For the text-containing cell, return its midpoint in (X, Y) coordinate format. 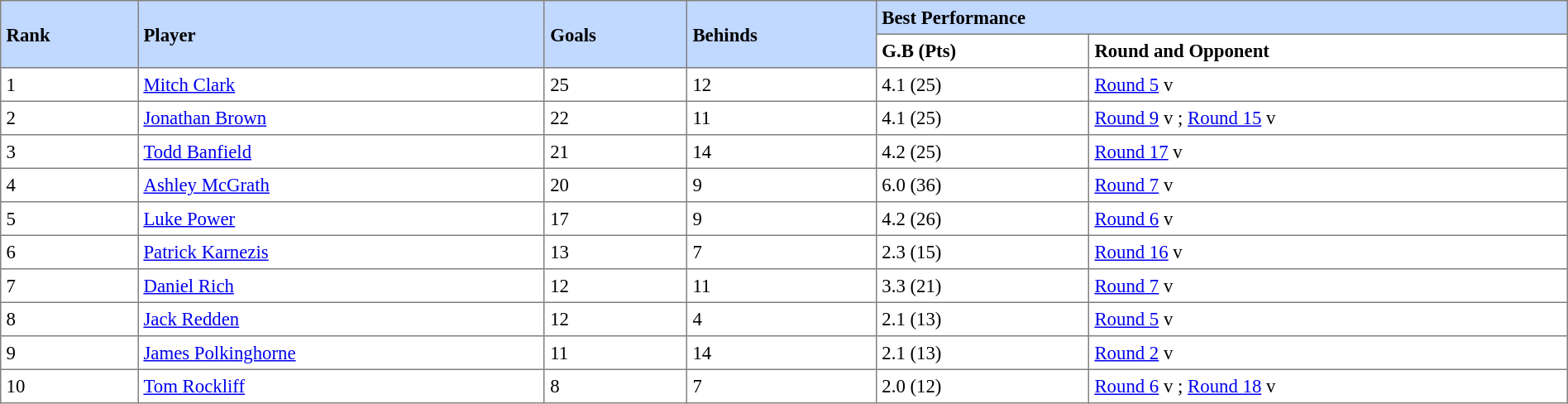
Jonathan Brown (342, 118)
17 (615, 219)
Mitch Clark (342, 84)
2 (69, 118)
Round 2 v (1328, 353)
Jack Redden (342, 319)
21 (615, 151)
2.0 (12) (982, 386)
6 (69, 252)
Round 16 v (1328, 252)
25 (615, 84)
Round and Opponent (1328, 50)
G.B (Pts) (982, 50)
Luke Power (342, 219)
2.3 (15) (982, 252)
James Polkinghorne (342, 353)
Round 6 v (1328, 219)
3.3 (21) (982, 286)
1 (69, 84)
Todd Banfield (342, 151)
20 (615, 185)
Rank (69, 35)
Patrick Karnezis (342, 252)
Best Performance (1222, 17)
Ashley McGrath (342, 185)
4.2 (25) (982, 151)
22 (615, 118)
Goals (615, 35)
5 (69, 219)
Round 17 v (1328, 151)
3 (69, 151)
Round 9 v ; Round 15 v (1328, 118)
Behinds (782, 35)
Player (342, 35)
10 (69, 386)
13 (615, 252)
Tom Rockliff (342, 386)
Daniel Rich (342, 286)
4.2 (26) (982, 219)
Round 6 v ; Round 18 v (1328, 386)
6.0 (36) (982, 185)
